For the text-containing cell, return its midpoint in [X, Y] coordinate format. 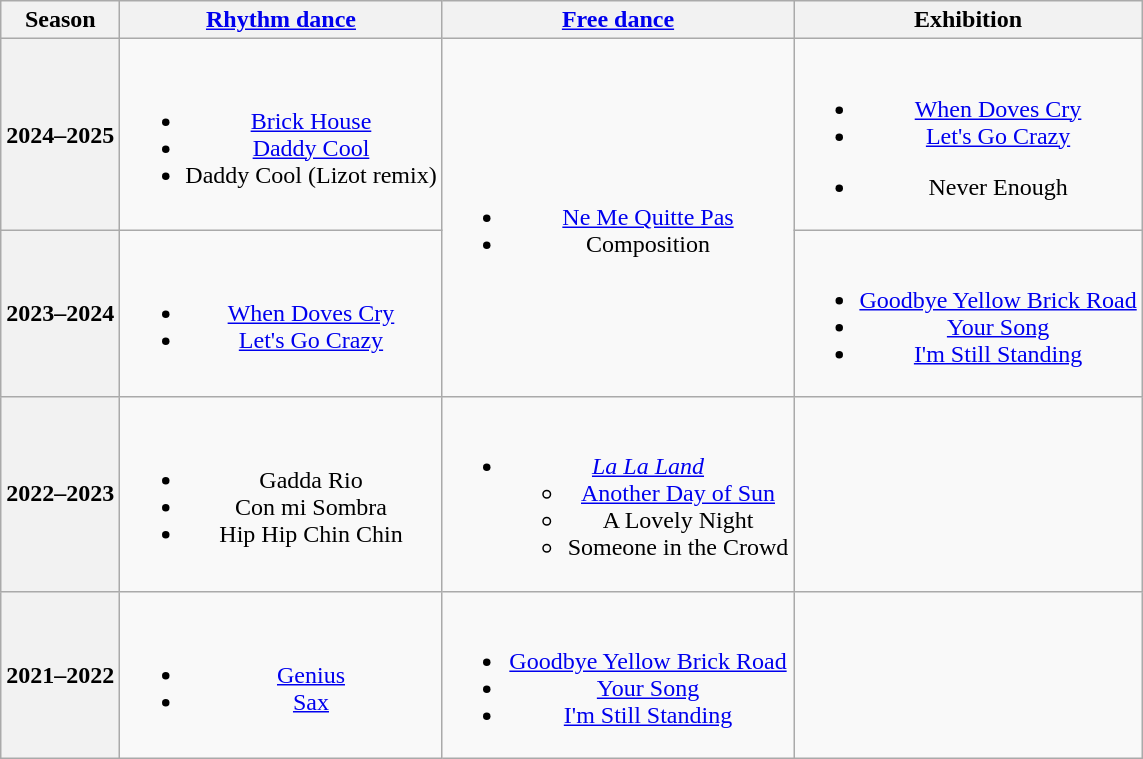
La La LandAnother Day of SunA Lovely NightSomeone in the Crowd [618, 494]
2021–2022 [60, 674]
2022–2023 [60, 494]
Genius Sax [281, 674]
Gadda Rio Con mi Sombra Hip Hip Chin Chin [281, 494]
Brick House Daddy Cool Daddy Cool (Lizot remix) [281, 134]
When Doves CryLet's Go Crazy Never Enough [968, 134]
2023–2024 [60, 314]
Season [60, 20]
Free dance [618, 20]
Ne Me Quitte Pas Composition [618, 218]
Exhibition [968, 20]
Rhythm dance [281, 20]
When Doves CryLet's Go Crazy [281, 314]
2024–2025 [60, 134]
